Locate the cell with the specified text and output its (x, y) center coordinate. 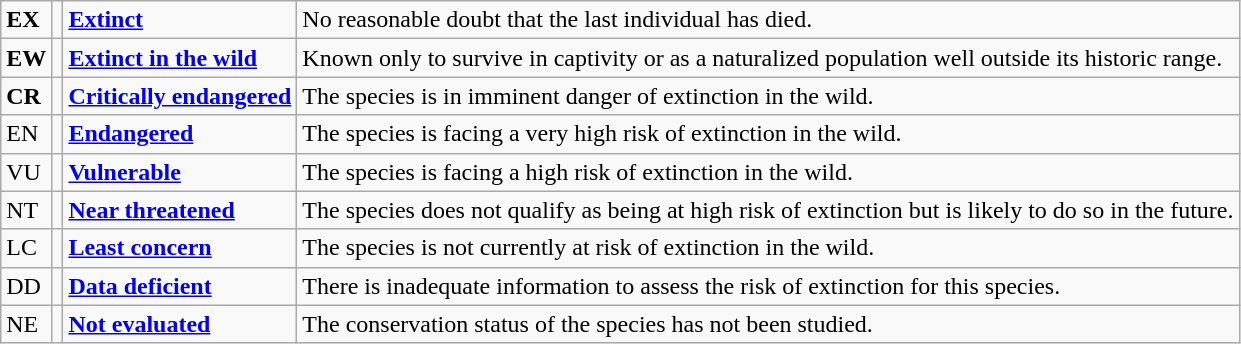
Extinct (180, 20)
EX (26, 20)
Extinct in the wild (180, 58)
Least concern (180, 248)
The species is in imminent danger of extinction in the wild. (768, 96)
The species is facing a very high risk of extinction in the wild. (768, 134)
CR (26, 96)
Data deficient (180, 286)
Critically endangered (180, 96)
Endangered (180, 134)
No reasonable doubt that the last individual has died. (768, 20)
The species is not currently at risk of extinction in the wild. (768, 248)
DD (26, 286)
LC (26, 248)
Vulnerable (180, 172)
VU (26, 172)
Near threatened (180, 210)
The conservation status of the species has not been studied. (768, 324)
The species is facing a high risk of extinction in the wild. (768, 172)
EN (26, 134)
NE (26, 324)
Known only to survive in captivity or as a naturalized population well outside its historic range. (768, 58)
There is inadequate information to assess the risk of extinction for this species. (768, 286)
NT (26, 210)
EW (26, 58)
The species does not qualify as being at high risk of extinction but is likely to do so in the future. (768, 210)
Not evaluated (180, 324)
